Capture the cell that displays the provided text and extract its (x, y) central coordinate. 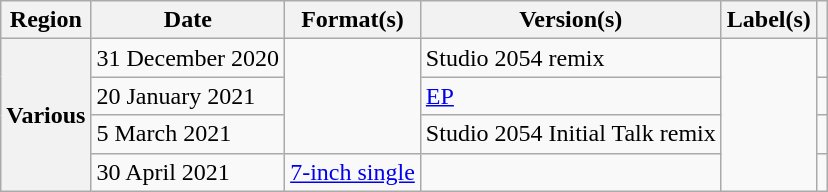
Format(s) (353, 20)
Studio 2054 Initial Talk remix (570, 134)
Date (188, 20)
Version(s) (570, 20)
30 April 2021 (188, 172)
Label(s) (768, 20)
EP (570, 96)
20 January 2021 (188, 96)
Studio 2054 remix (570, 58)
Various (46, 115)
31 December 2020 (188, 58)
5 March 2021 (188, 134)
Region (46, 20)
7-inch single (353, 172)
